Locate the cell with the specified text and output its (X, Y) center coordinate. 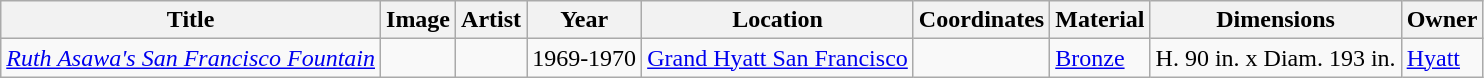
Coordinates (981, 20)
Owner (1442, 20)
1969-1970 (584, 58)
H. 90 in. x Diam. 193 in. (1276, 58)
Artist (492, 20)
Ruth Asawa's San Francisco Fountain (191, 58)
Location (778, 20)
Hyatt (1442, 58)
Bronze (1100, 58)
Year (584, 20)
Grand Hyatt San Francisco (778, 58)
Dimensions (1276, 20)
Title (191, 20)
Material (1100, 20)
Image (418, 20)
